Locate the cell with the specified text and output its [x, y] center coordinate. 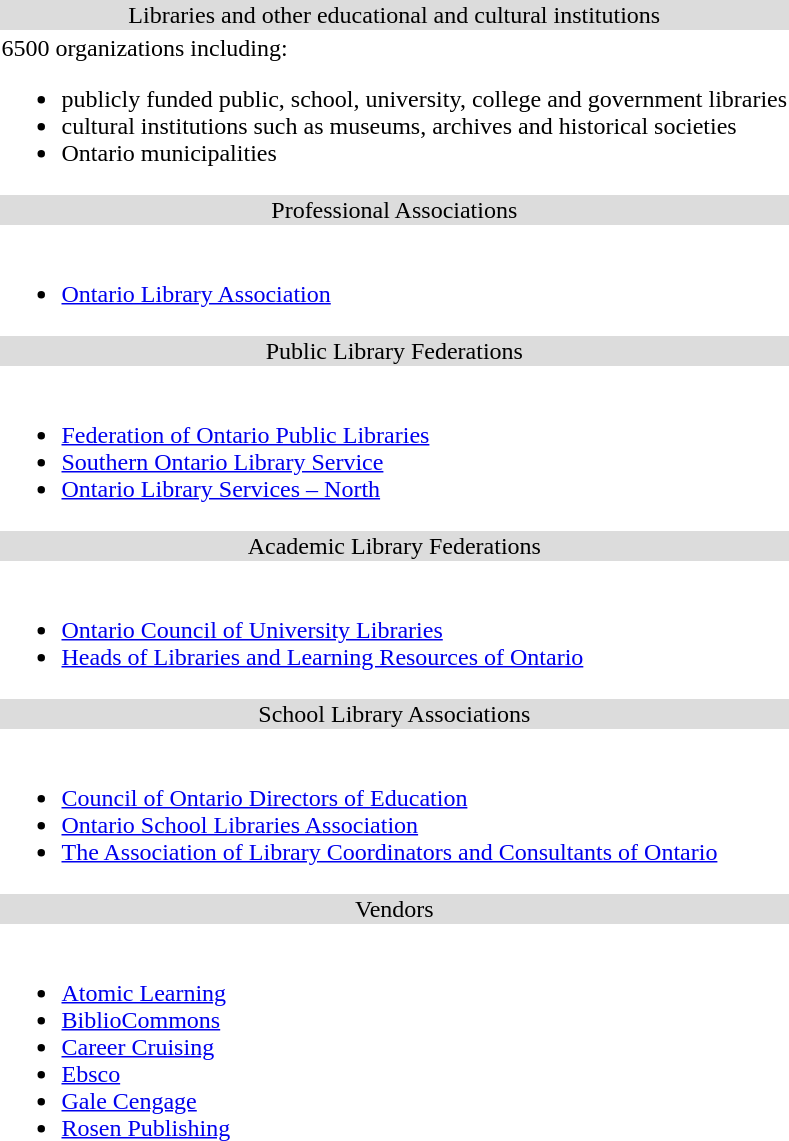
Ontario Library Association [394, 280]
School Library Associations [394, 714]
Vendors [394, 909]
Ontario Council of University LibrariesHeads of Libraries and Learning Resources of Ontario [394, 630]
Council of Ontario Directors of EducationOntario School Libraries AssociationThe Association of Library Coordinators and Consultants of Ontario [394, 812]
Academic Library Federations [394, 546]
Federation of Ontario Public LibrariesSouthern Ontario Library ServiceOntario Library Services – North [394, 448]
Public Library Federations [394, 351]
Libraries and other educational and cultural institutions [394, 15]
Professional Associations [394, 210]
